Search for the cell housing the specified text and yield its [X, Y] center coordinate. 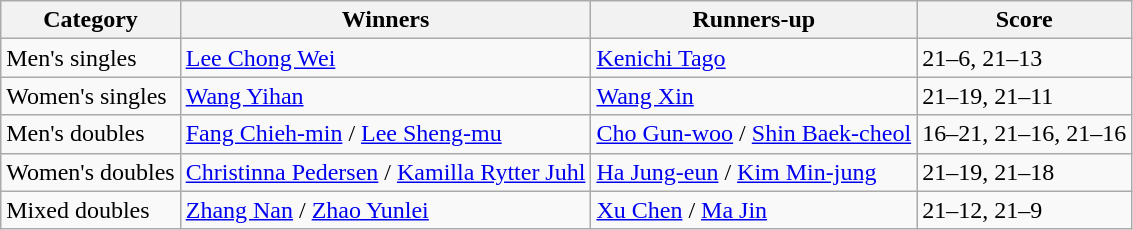
21–19, 21–11 [1024, 96]
Wang Xin [754, 96]
Kenichi Tago [754, 58]
16–21, 21–16, 21–16 [1024, 134]
Christinna Pedersen / Kamilla Rytter Juhl [386, 172]
Wang Yihan [386, 96]
Women's doubles [90, 172]
Lee Chong Wei [386, 58]
Cho Gun-woo / Shin Baek-cheol [754, 134]
Mixed doubles [90, 210]
21–12, 21–9 [1024, 210]
Fang Chieh-min / Lee Sheng-mu [386, 134]
Women's singles [90, 96]
Score [1024, 20]
21–6, 21–13 [1024, 58]
Runners-up [754, 20]
Category [90, 20]
Men's doubles [90, 134]
Xu Chen / Ma Jin [754, 210]
21–19, 21–18 [1024, 172]
Zhang Nan / Zhao Yunlei [386, 210]
Winners [386, 20]
Ha Jung-eun / Kim Min-jung [754, 172]
Men's singles [90, 58]
